Determine the [X, Y] coordinate at the center of the cell enclosing the given text.  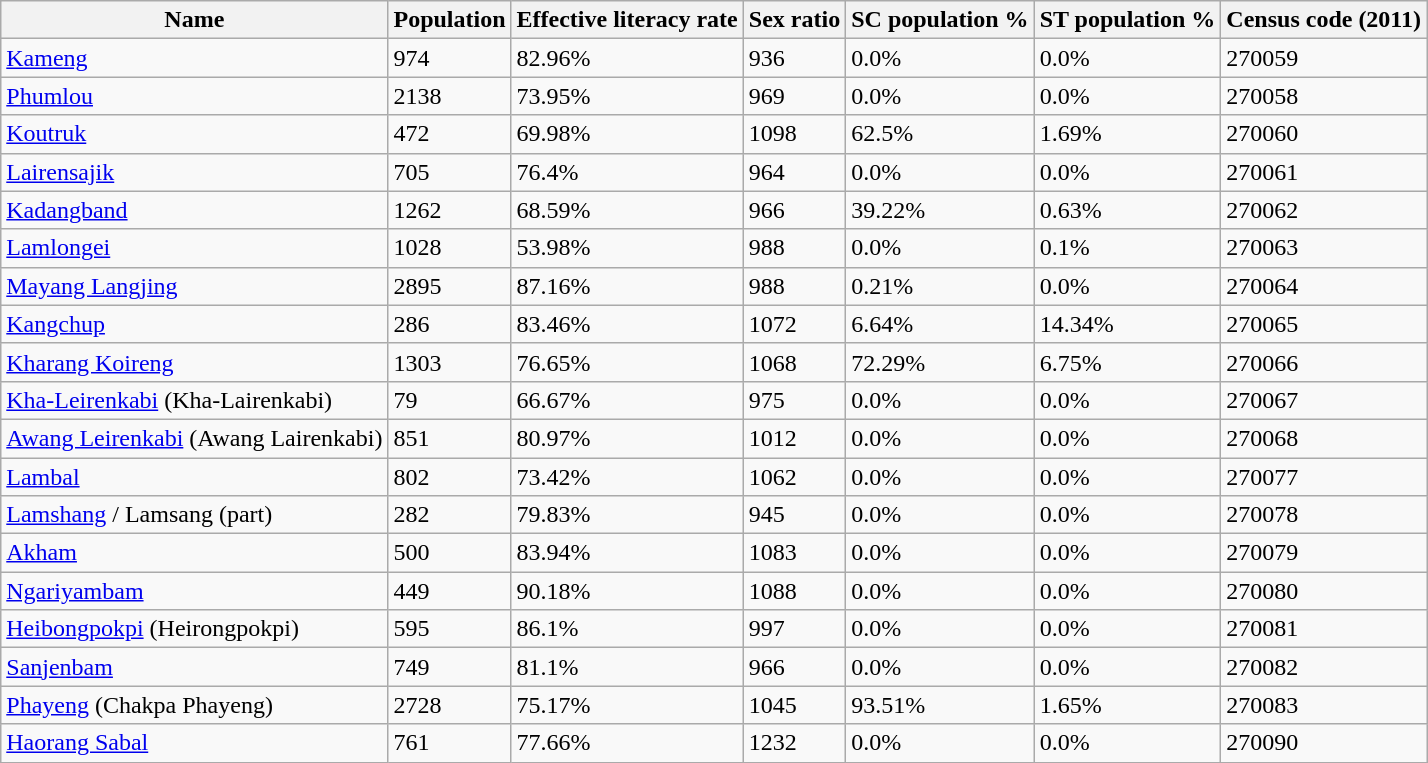
0.1% [1128, 248]
Heibongpokpi (Heirongpokpi) [194, 629]
Phayeng (Chakpa Phayeng) [194, 705]
2138 [450, 96]
270066 [1324, 362]
76.65% [627, 362]
Population [450, 20]
66.67% [627, 400]
Mayang Langjing [194, 286]
270068 [1324, 438]
6.64% [940, 324]
82.96% [627, 58]
802 [450, 477]
270078 [1324, 515]
1068 [794, 362]
83.94% [627, 553]
270058 [1324, 96]
449 [450, 591]
270065 [1324, 324]
Haorang Sabal [194, 743]
75.17% [627, 705]
Ngariyambam [194, 591]
270083 [1324, 705]
1062 [794, 477]
1088 [794, 591]
0.63% [1128, 210]
472 [450, 134]
Awang Leirenkabi (Awang Lairenkabi) [194, 438]
90.18% [627, 591]
80.97% [627, 438]
1012 [794, 438]
997 [794, 629]
Kadangband [194, 210]
73.95% [627, 96]
270080 [1324, 591]
851 [450, 438]
286 [450, 324]
Lamlongei [194, 248]
270077 [1324, 477]
Kameng [194, 58]
Akham [194, 553]
595 [450, 629]
1262 [450, 210]
Kangchup [194, 324]
79 [450, 400]
945 [794, 515]
39.22% [940, 210]
93.51% [940, 705]
Phumlou [194, 96]
1303 [450, 362]
83.46% [627, 324]
1072 [794, 324]
705 [450, 172]
69.98% [627, 134]
SC population % [940, 20]
270061 [1324, 172]
Name [194, 20]
975 [794, 400]
270059 [1324, 58]
Lambal [194, 477]
2895 [450, 286]
1.69% [1128, 134]
73.42% [627, 477]
Census code (2011) [1324, 20]
270090 [1324, 743]
270063 [1324, 248]
2728 [450, 705]
761 [450, 743]
270060 [1324, 134]
969 [794, 96]
500 [450, 553]
Sex ratio [794, 20]
936 [794, 58]
14.34% [1128, 324]
Lairensajik [194, 172]
1098 [794, 134]
1045 [794, 705]
Kharang Koireng [194, 362]
270081 [1324, 629]
270062 [1324, 210]
53.98% [627, 248]
270079 [1324, 553]
76.4% [627, 172]
1232 [794, 743]
ST population % [1128, 20]
974 [450, 58]
Koutruk [194, 134]
1083 [794, 553]
Kha-Leirenkabi (Kha-Lairenkabi) [194, 400]
Lamshang / Lamsang (part) [194, 515]
270064 [1324, 286]
87.16% [627, 286]
62.5% [940, 134]
Sanjenbam [194, 667]
1.65% [1128, 705]
270082 [1324, 667]
79.83% [627, 515]
964 [794, 172]
81.1% [627, 667]
68.59% [627, 210]
86.1% [627, 629]
1028 [450, 248]
0.21% [940, 286]
270067 [1324, 400]
749 [450, 667]
77.66% [627, 743]
72.29% [940, 362]
6.75% [1128, 362]
Effective literacy rate [627, 20]
282 [450, 515]
